Pinpoint the cell where the given text exists, returning its (X, Y) midpoint coordinate. 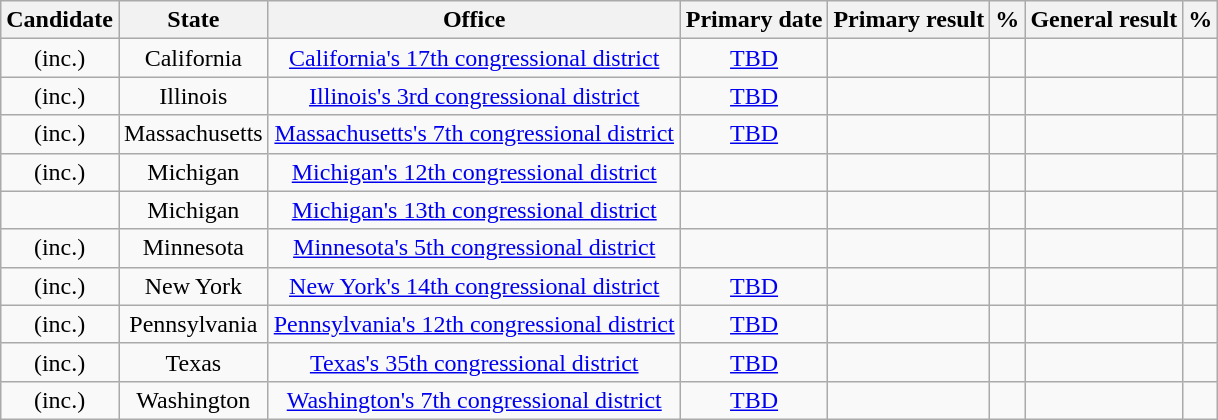
Illinois's 3rd congressional district (474, 96)
New York (193, 286)
New York's 14th congressional district (474, 286)
Washington's 7th congressional district (474, 400)
Michigan's 13th congressional district (474, 210)
Minnesota (193, 248)
Texas's 35th congressional district (474, 362)
Primary result (909, 20)
Massachusetts (193, 134)
Primary date (754, 20)
Pennsylvania (193, 324)
Candidate (60, 20)
Texas (193, 362)
State (193, 20)
Pennsylvania's 12th congressional district (474, 324)
California (193, 58)
Minnesota's 5th congressional district (474, 248)
California's 17th congressional district (474, 58)
General result (1104, 20)
Office (474, 20)
Michigan's 12th congressional district (474, 172)
Massachusetts's 7th congressional district (474, 134)
Washington (193, 400)
Illinois (193, 96)
